From the cell containing the given text, extract its center point as (x, y) coordinate. 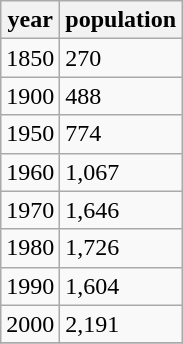
population (121, 20)
1900 (30, 96)
1950 (30, 134)
year (30, 20)
1,067 (121, 172)
1960 (30, 172)
1,604 (121, 286)
2,191 (121, 324)
1,726 (121, 248)
1980 (30, 248)
1990 (30, 286)
1850 (30, 58)
2000 (30, 324)
1,646 (121, 210)
1970 (30, 210)
270 (121, 58)
774 (121, 134)
488 (121, 96)
